Return (x, y) of the center of cell containing provided text 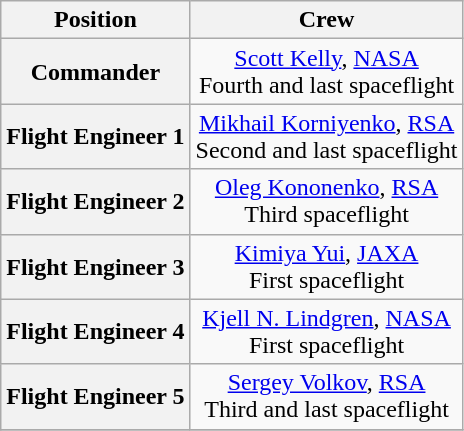
Flight Engineer 3 (96, 266)
Crew (326, 20)
Scott Kelly, NASA Fourth and last spaceflight (326, 72)
Oleg Kononenko, RSAThird spaceflight (326, 202)
Flight Engineer 2 (96, 202)
Commander (96, 72)
Position (96, 20)
Flight Engineer 4 (96, 332)
Mikhail Korniyenko, RSASecond and last spaceflight (326, 136)
Kjell N. Lindgren, NASAFirst spaceflight (326, 332)
Flight Engineer 5 (96, 396)
Kimiya Yui, JAXAFirst spaceflight (326, 266)
Sergey Volkov, RSAThird and last spaceflight (326, 396)
Flight Engineer 1 (96, 136)
